Determine the (x, y) coordinate at the center of the cell enclosing the given text.  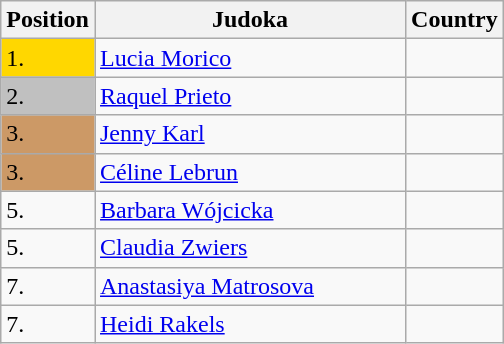
Lucia Morico (250, 58)
Position (48, 20)
2. (48, 96)
Judoka (250, 20)
Country (455, 20)
Anastasiya Matrosova (250, 286)
Jenny Karl (250, 134)
Claudia Zwiers (250, 248)
1. (48, 58)
Barbara Wójcicka (250, 210)
Céline Lebrun (250, 172)
Raquel Prieto (250, 96)
Heidi Rakels (250, 324)
